From the cell containing the given text, extract its center point as (X, Y) coordinate. 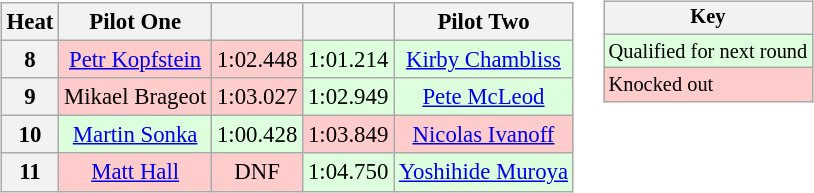
Heat (30, 22)
Petr Kopfstein (136, 60)
Knocked out (708, 85)
10 (30, 135)
Martin Sonka (136, 135)
DNF (258, 172)
Matt Hall (136, 172)
Key (708, 18)
9 (30, 97)
11 (30, 172)
8 (30, 60)
1:03.027 (258, 97)
1:04.750 (348, 172)
Kirby Chambliss (484, 60)
Pete McLeod (484, 97)
Qualified for next round (708, 51)
Pilot Two (484, 22)
1:03.849 (348, 135)
Nicolas Ivanoff (484, 135)
1:02.448 (258, 60)
Yoshihide Muroya (484, 172)
1:02.949 (348, 97)
Mikael Brageot (136, 97)
Pilot One (136, 22)
1:01.214 (348, 60)
1:00.428 (258, 135)
